Find where the given text appears and provide that cell's center as [X, Y] coordinate. 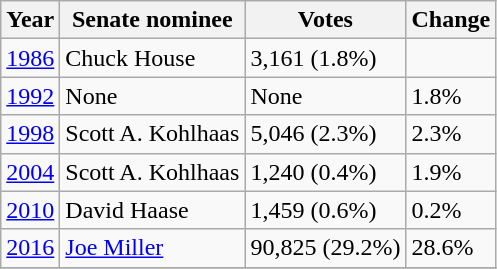
2010 [30, 210]
3,161 (1.8%) [326, 58]
28.6% [451, 248]
0.2% [451, 210]
Chuck House [152, 58]
Senate nominee [152, 20]
2004 [30, 172]
1,240 (0.4%) [326, 172]
2016 [30, 248]
2.3% [451, 134]
1998 [30, 134]
David Haase [152, 210]
Votes [326, 20]
Change [451, 20]
Joe Miller [152, 248]
1.8% [451, 96]
1992 [30, 96]
1,459 (0.6%) [326, 210]
90,825 (29.2%) [326, 248]
1.9% [451, 172]
1986 [30, 58]
5,046 (2.3%) [326, 134]
Year [30, 20]
